Provide the [X, Y] coordinate of the cell's center where the given text is located.  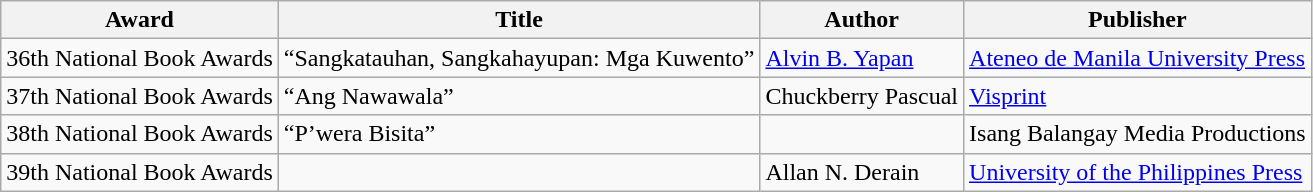
Visprint [1138, 96]
Ateneo de Manila University Press [1138, 58]
Chuckberry Pascual [862, 96]
Author [862, 20]
Title [519, 20]
“P’wera Bisita” [519, 134]
Publisher [1138, 20]
“Sangkatauhan, Sangkahayupan: Mga Kuwento” [519, 58]
University of the Philippines Press [1138, 172]
Award [140, 20]
“Ang Nawawala” [519, 96]
37th National Book Awards [140, 96]
Isang Balangay Media Productions [1138, 134]
36th National Book Awards [140, 58]
Allan N. Derain [862, 172]
39th National Book Awards [140, 172]
38th National Book Awards [140, 134]
Alvin B. Yapan [862, 58]
